Detect which cell encompasses the target text, then output its (X, Y) center coordinate. 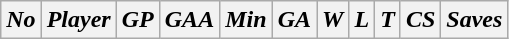
T (388, 20)
No (21, 20)
W (333, 20)
L (362, 20)
GAA (189, 20)
Min (246, 20)
GP (138, 20)
Player (78, 20)
CS (420, 20)
GA (294, 20)
Saves (474, 20)
